Pinpoint the cell where the given text exists, returning its (x, y) midpoint coordinate. 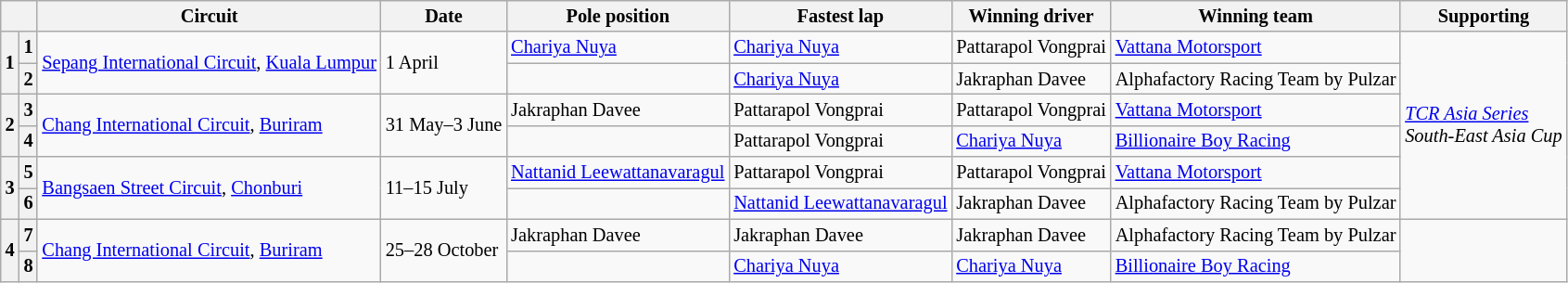
Date (443, 16)
1 April (443, 63)
Fastest lap (840, 16)
Sepang International Circuit, Kuala Lumpur (209, 63)
31 May–3 June (443, 124)
Bangsaen Street Circuit, Chonburi (209, 187)
Winning team (1256, 16)
7 (29, 235)
11–15 July (443, 187)
8 (29, 266)
Winning driver (1031, 16)
6 (29, 203)
5 (29, 173)
Circuit (209, 16)
TCR Asia SeriesSouth-East Asia Cup (1484, 125)
25–28 October (443, 251)
Supporting (1484, 16)
Pole position (618, 16)
